Output the (X, Y) coordinate of the center of the cell containing the given text.  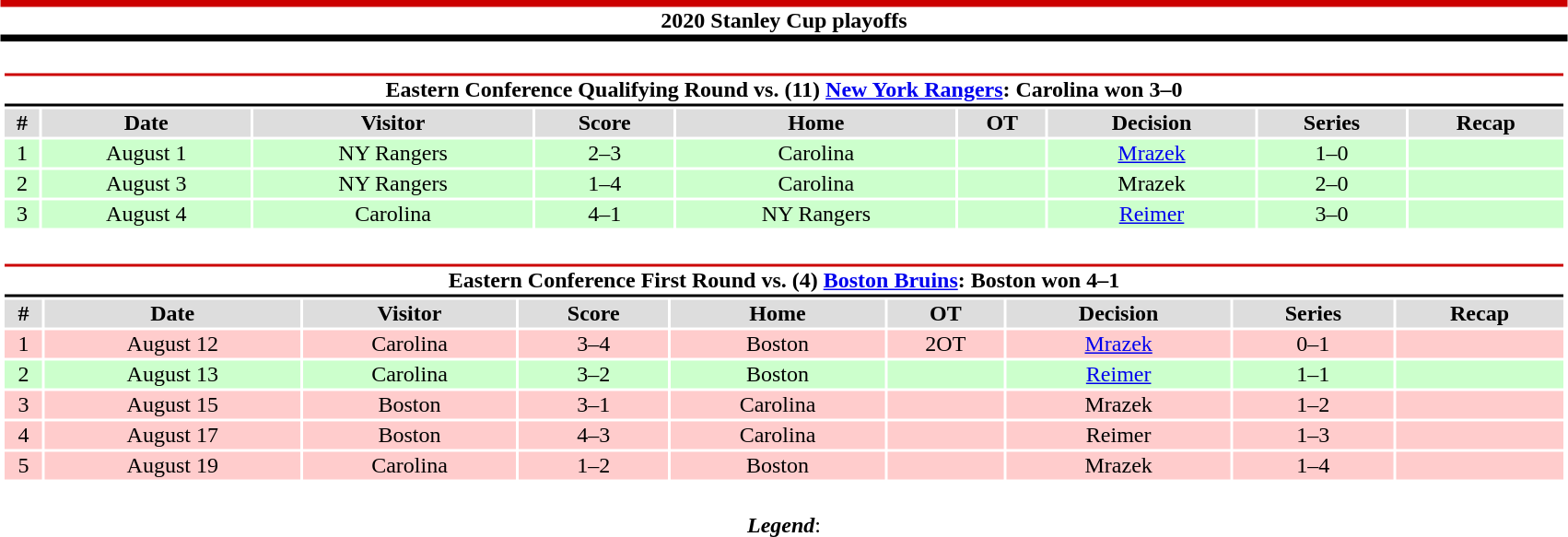
Eastern Conference Qualifying Round vs. (11) New York Rangers: Carolina won 3–0 (783, 90)
August 1 (146, 154)
2–0 (1332, 183)
3–4 (593, 344)
1–3 (1313, 436)
3–2 (593, 375)
4–1 (604, 215)
August 12 (173, 344)
1–0 (1332, 154)
August 15 (173, 404)
August 13 (173, 375)
0–1 (1313, 344)
2020 Stanley Cup playoffs (784, 20)
August 4 (146, 215)
August 19 (173, 465)
4 (24, 436)
5 (24, 465)
2OT (945, 344)
1–1 (1313, 375)
3–0 (1332, 215)
Eastern Conference First Round vs. (4) Boston Bruins: Boston won 4–1 (783, 280)
August 3 (146, 183)
2–3 (604, 154)
3–1 (593, 404)
4–3 (593, 436)
August 17 (173, 436)
